Scan for the cell matching the given text and deliver its [X, Y] coordinate at center. 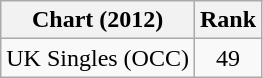
UK Singles (OCC) [98, 58]
Chart (2012) [98, 20]
49 [228, 58]
Rank [228, 20]
